Capture the cell that displays the provided text and extract its (x, y) central coordinate. 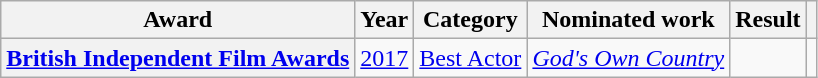
British Independent Film Awards (178, 58)
Category (470, 20)
2017 (384, 58)
Best Actor (470, 58)
Nominated work (628, 20)
Result (768, 20)
Award (178, 20)
God's Own Country (628, 58)
Year (384, 20)
